Pinpoint the cell where the given text exists, returning its [X, Y] midpoint coordinate. 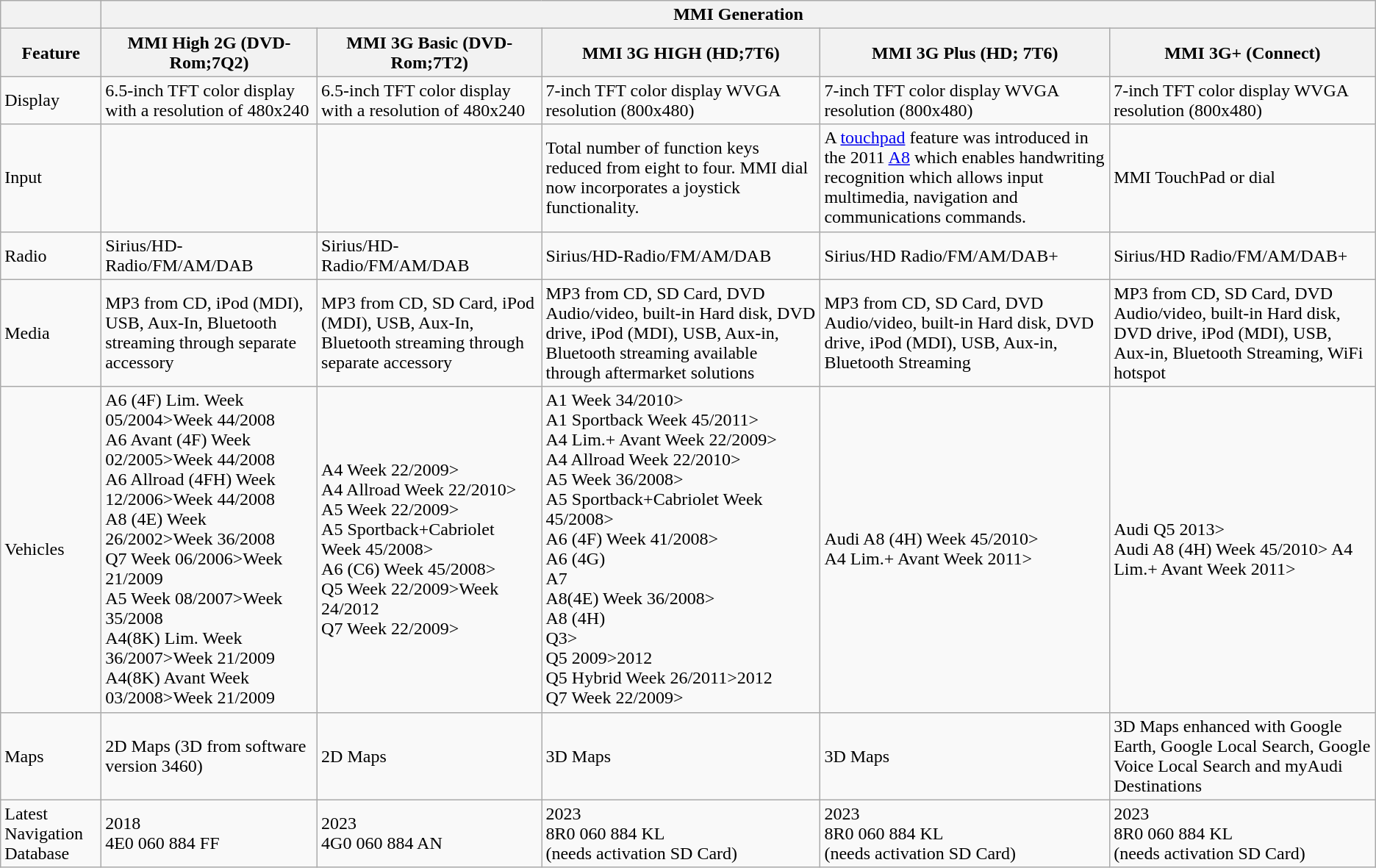
MMI Generation [739, 15]
MMI High 2G (DVD-Rom;7Q2) [209, 53]
Radio [51, 256]
Audi A8 (4H) Week 45/2010>A4 Lim.+ Avant Week 2011> [965, 550]
MMI 3G Plus (HD; 7T6) [965, 53]
Total number of function keys reduced from eight to four. MMI dial now incorporates a joystick functionality. [681, 178]
Feature [51, 53]
MMI 3G Basic (DVD-Rom;7T2) [429, 53]
Vehicles [51, 550]
MP3 from CD, iPod (MDI), USB, Aux-In, Bluetooth streaming through separate accessory [209, 333]
Latest Navigation Database [51, 833]
Audi Q5 2013>Audi A8 (4H) Week 45/2010> A4 Lim.+ Avant Week 2011> [1243, 550]
20234G0 060 884 AN [429, 833]
Media [51, 333]
3D Maps enhanced with Google Earth, Google Local Search, Google Voice Local Search and myAudi Destinations [1243, 756]
Input [51, 178]
Display [51, 100]
2D Maps (3D from software version 3460) [209, 756]
2D Maps [429, 756]
20184E0 060 884 FF [209, 833]
MMI TouchPad or dial [1243, 178]
MP3 from CD, SD Card, iPod (MDI), USB, Aux-In, Bluetooth streaming through separate accessory [429, 333]
MMI 3G HIGH (HD;7T6) [681, 53]
Maps [51, 756]
MMI 3G+ (Connect) [1243, 53]
MP3 from CD, SD Card, DVD Audio/video, built-in Hard disk, DVD drive, iPod (MDI), USB, Aux-in, Bluetooth Streaming [965, 333]
MP3 from CD, SD Card, DVD Audio/video, built-in Hard disk, DVD drive, iPod (MDI), USB, Aux-in, Bluetooth Streaming, WiFi hotspot [1243, 333]
